Return the (X, Y) coordinate for the center point of the cell that contains the specified text.  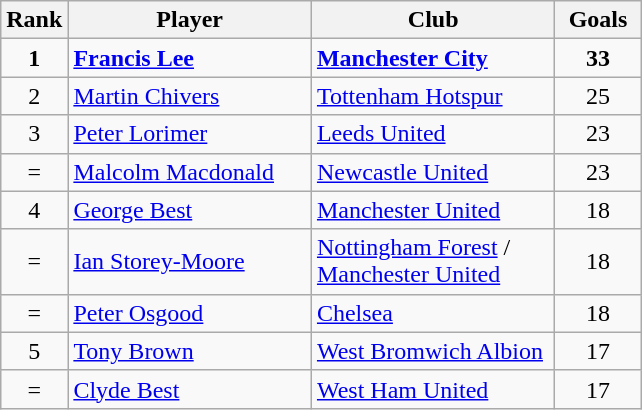
Club (433, 20)
Peter Osgood (190, 313)
2 (34, 96)
West Bromwich Albion (433, 351)
Manchester United (433, 210)
Newcastle United (433, 172)
Manchester City (433, 58)
West Ham United (433, 389)
Goals (598, 20)
3 (34, 134)
Peter Lorimer (190, 134)
Francis Lee (190, 58)
1 (34, 58)
Tony Brown (190, 351)
Ian Storey-Moore (190, 262)
33 (598, 58)
Leeds United (433, 134)
Chelsea (433, 313)
25 (598, 96)
Malcolm Macdonald (190, 172)
Player (190, 20)
4 (34, 210)
George Best (190, 210)
Nottingham Forest / Manchester United (433, 262)
5 (34, 351)
Martin Chivers (190, 96)
Rank (34, 20)
Clyde Best (190, 389)
Tottenham Hotspur (433, 96)
